Provide the [x, y] coordinate of the cell's center where the given text is located.  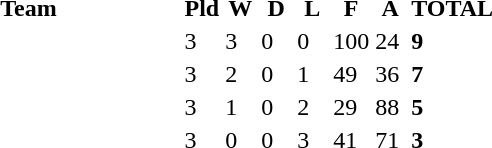
49 [352, 74]
36 [390, 74]
100 [352, 41]
24 [390, 41]
88 [390, 107]
29 [352, 107]
